Extract the (x, y) coordinate from the center of the cell holding the provided text.  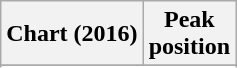
Peakposition (189, 34)
Chart (2016) (72, 34)
